Locate the cell with the specified text and output its [x, y] center coordinate. 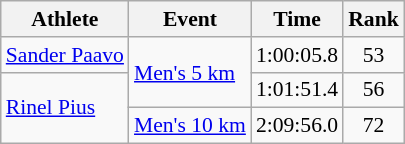
Athlete [65, 19]
Men's 5 km [190, 72]
Rank [374, 19]
Event [190, 19]
2:09:56.0 [297, 126]
Men's 10 km [190, 126]
56 [374, 90]
53 [374, 55]
1:00:05.8 [297, 55]
72 [374, 126]
Rinel Pius [65, 108]
Time [297, 19]
1:01:51.4 [297, 90]
Sander Paavo [65, 55]
